Extract the (x, y) coordinate from the center of the cell holding the provided text.  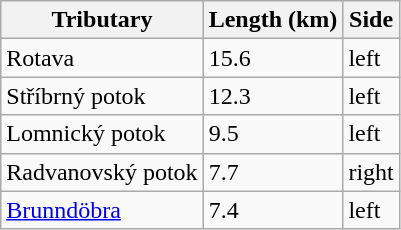
Stříbrný potok (102, 96)
Length (km) (273, 20)
Brunndöbra (102, 210)
9.5 (273, 134)
15.6 (273, 58)
Lomnický potok (102, 134)
12.3 (273, 96)
Tributary (102, 20)
right (371, 172)
Rotava (102, 58)
7.4 (273, 210)
7.7 (273, 172)
Radvanovský potok (102, 172)
Side (371, 20)
